Pinpoint the cell where the given text exists, returning its [X, Y] midpoint coordinate. 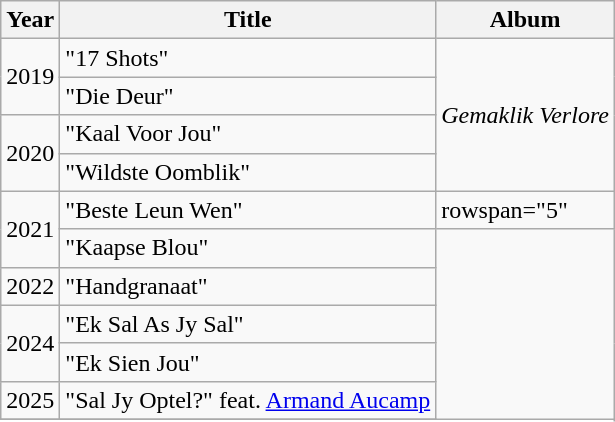
"Sal Jy Optel?" feat. Armand Aucamp [248, 400]
2024 [30, 343]
Gemaklik Verlore [526, 115]
"Handgranaat" [248, 286]
2025 [30, 400]
"Wildste Oomblik" [248, 172]
2022 [30, 286]
"Kaal Voor Jou" [248, 134]
rowspan="5" [526, 210]
2021 [30, 229]
Title [248, 20]
"Beste Leun Wen" [248, 210]
Album [526, 20]
"Die Deur" [248, 96]
2020 [30, 153]
"Kaapse Blou" [248, 248]
"17 Shots" [248, 58]
2019 [30, 77]
"Ek Sal As Jy Sal" [248, 324]
Year [30, 20]
"Ek Sien Jou" [248, 362]
